Identify which cell holds the provided text, then report its [x, y] central coordinate. 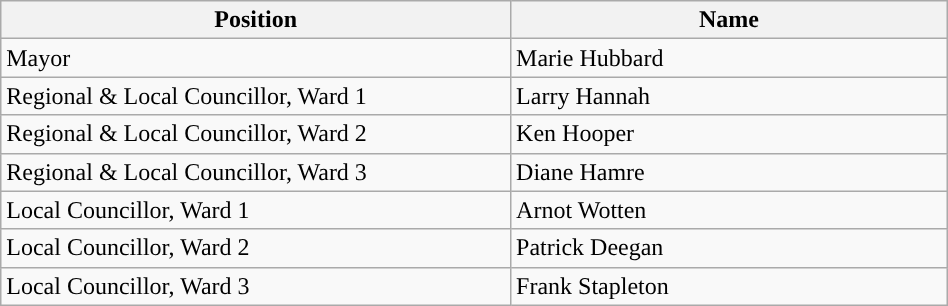
Mayor [256, 58]
Diane Hamre [730, 172]
Local Councillor, Ward 2 [256, 248]
Position [256, 20]
Local Councillor, Ward 3 [256, 286]
Larry Hannah [730, 96]
Regional & Local Councillor, Ward 1 [256, 96]
Frank Stapleton [730, 286]
Arnot Wotten [730, 210]
Patrick Deegan [730, 248]
Local Councillor, Ward 1 [256, 210]
Name [730, 20]
Regional & Local Councillor, Ward 2 [256, 134]
Marie Hubbard [730, 58]
Regional & Local Councillor, Ward 3 [256, 172]
Ken Hooper [730, 134]
